Output the [X, Y] coordinate of the center of the cell containing the given text.  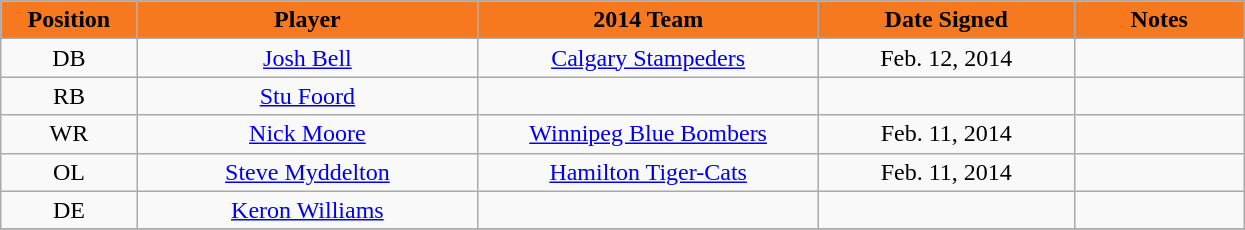
Calgary Stampeders [648, 58]
RB [69, 96]
Keron Williams [308, 210]
Date Signed [947, 20]
Winnipeg Blue Bombers [648, 134]
Nick Moore [308, 134]
Notes [1159, 20]
DE [69, 210]
OL [69, 172]
2014 Team [648, 20]
WR [69, 134]
Position [69, 20]
Hamilton Tiger-Cats [648, 172]
Player [308, 20]
Feb. 12, 2014 [947, 58]
DB [69, 58]
Josh Bell [308, 58]
Steve Myddelton [308, 172]
Stu Foord [308, 96]
